From the cell containing the given text, extract its center point as [x, y] coordinate. 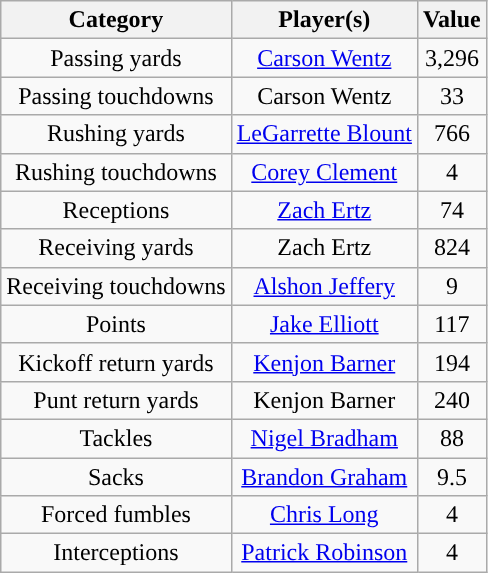
Kickoff return yards [116, 362]
Rushing yards [116, 134]
Patrick Robinson [324, 553]
Receiving yards [116, 248]
Brandon Graham [324, 477]
88 [452, 438]
240 [452, 400]
Points [116, 324]
766 [452, 134]
3,296 [452, 58]
Jake Elliott [324, 324]
Receiving touchdowns [116, 286]
Alshon Jeffery [324, 286]
Corey Clement [324, 172]
LeGarrette Blount [324, 134]
Passing touchdowns [116, 96]
33 [452, 96]
74 [452, 210]
9.5 [452, 477]
Sacks [116, 477]
117 [452, 324]
Forced fumbles [116, 515]
Tackles [116, 438]
194 [452, 362]
Category [116, 20]
Player(s) [324, 20]
Receptions [116, 210]
Rushing touchdowns [116, 172]
Punt return yards [116, 400]
Passing yards [116, 58]
Value [452, 20]
9 [452, 286]
Interceptions [116, 553]
824 [452, 248]
Chris Long [324, 515]
Nigel Bradham [324, 438]
